Scan for the cell matching the given text and deliver its [X, Y] coordinate at center. 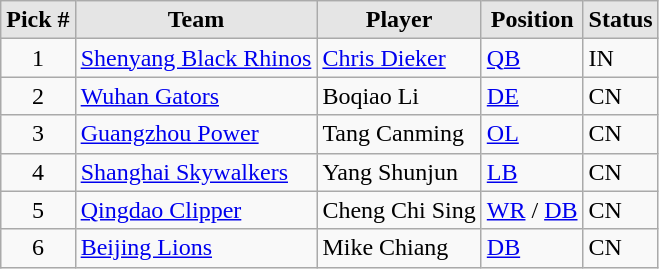
Boqiao Li [399, 96]
Team [196, 20]
6 [38, 248]
Pick # [38, 20]
Yang Shunjun [399, 172]
Wuhan Gators [196, 96]
Guangzhou Power [196, 134]
Shenyang Black Rhinos [196, 58]
1 [38, 58]
DB [532, 248]
Shanghai Skywalkers [196, 172]
IN [620, 58]
2 [38, 96]
4 [38, 172]
Cheng Chi Sing [399, 210]
Qingdao Clipper [196, 210]
Mike Chiang [399, 248]
LB [532, 172]
Tang Canming [399, 134]
Beijing Lions [196, 248]
3 [38, 134]
WR / DB [532, 210]
Position [532, 20]
Chris Dieker [399, 58]
Status [620, 20]
5 [38, 210]
QB [532, 58]
DE [532, 96]
OL [532, 134]
Player [399, 20]
